For the text-containing cell, return its midpoint in [x, y] coordinate format. 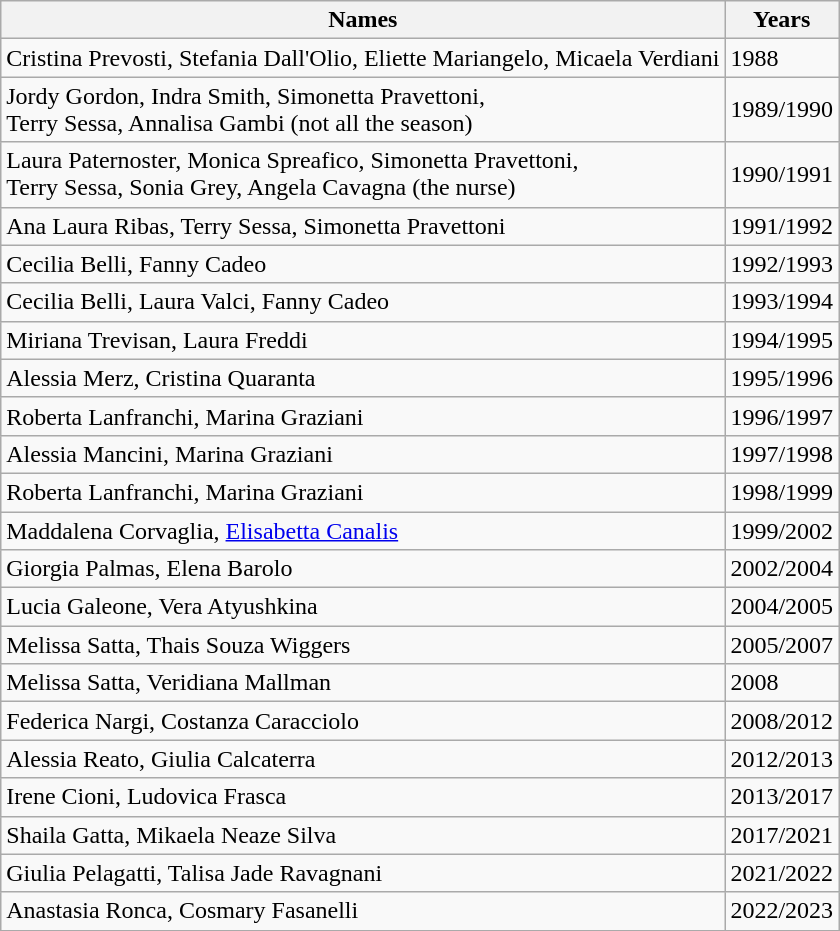
2012/2013 [782, 759]
1999/2002 [782, 531]
2013/2017 [782, 797]
Alessia Merz, Cristina Quaranta [363, 378]
1997/1998 [782, 454]
1992/1993 [782, 264]
2004/2005 [782, 607]
Anastasia Ronca, Cosmary Fasanelli [363, 911]
1993/1994 [782, 302]
Irene Cioni, Ludovica Frasca [363, 797]
Ana Laura Ribas, Terry Sessa, Simonetta Pravettoni [363, 226]
Melissa Satta, Veridiana Mallman [363, 683]
Years [782, 20]
1991/1992 [782, 226]
Laura Paternoster, Monica Spreafico, Simonetta Pravettoni, Terry Sessa, Sonia Grey, Angela Cavagna (the nurse) [363, 174]
2017/2021 [782, 835]
2021/2022 [782, 873]
Federica Nargi, Costanza Caracciolo [363, 721]
Melissa Satta, Thais Souza Wiggers [363, 645]
Names [363, 20]
Cecilia Belli, Laura Valci, Fanny Cadeo [363, 302]
Alessia Mancini, Marina Graziani [363, 454]
2022/2023 [782, 911]
Cristina Prevosti, Stefania Dall'Olio, Eliette Mariangelo, Micaela Verdiani [363, 58]
Alessia Reato, Giulia Calcaterra [363, 759]
Lucia Galeone, Vera Atyushkina [363, 607]
Miriana Trevisan, Laura Freddi [363, 340]
1996/1997 [782, 416]
Maddalena Corvaglia, Elisabetta Canalis [363, 531]
1994/1995 [782, 340]
2008/2012 [782, 721]
Giulia Pelagatti, Talisa Jade Ravagnani [363, 873]
1995/1996 [782, 378]
2002/2004 [782, 569]
Shaila Gatta, Mikaela Neaze Silva [363, 835]
Jordy Gordon, Indra Smith, Simonetta Pravettoni, Terry Sessa, Annalisa Gambi (not all the season) [363, 110]
1988 [782, 58]
1989/1990 [782, 110]
2005/2007 [782, 645]
1990/1991 [782, 174]
1998/1999 [782, 492]
Cecilia Belli, Fanny Cadeo [363, 264]
Giorgia Palmas, Elena Barolo [363, 569]
2008 [782, 683]
